Find where the given text appears and provide that cell's center as [X, Y] coordinate. 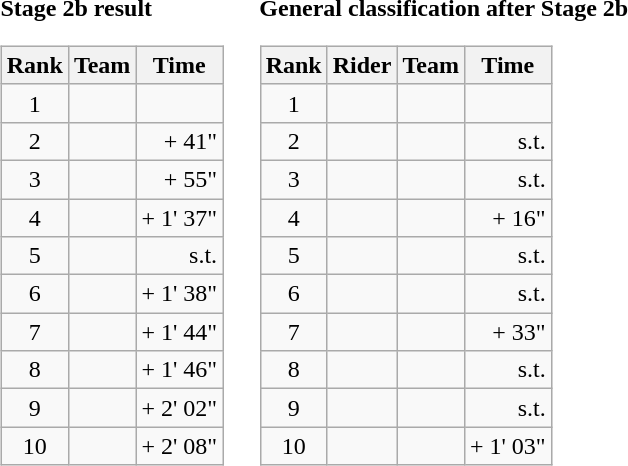
+ 1' 03" [508, 446]
+ 2' 02" [180, 408]
+ 1' 46" [180, 370]
Rider [362, 65]
+ 55" [180, 179]
+ 1' 44" [180, 332]
+ 1' 38" [180, 294]
+ 33" [508, 332]
+ 41" [180, 141]
+ 16" [508, 217]
+ 2' 08" [180, 446]
+ 1' 37" [180, 217]
